Return the [x, y] coordinate for the center point of the cell that contains the specified text.  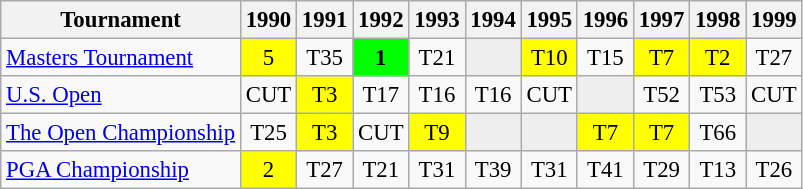
The Open Championship [121, 133]
T9 [437, 133]
Masters Tournament [121, 58]
T10 [549, 58]
T26 [774, 170]
1 [381, 58]
1998 [718, 20]
T25 [268, 133]
T66 [718, 133]
T15 [605, 58]
1994 [493, 20]
1995 [549, 20]
T13 [718, 170]
1993 [437, 20]
1997 [661, 20]
1996 [605, 20]
1991 [325, 20]
T53 [718, 95]
T52 [661, 95]
T17 [381, 95]
T35 [325, 58]
1999 [774, 20]
1990 [268, 20]
1992 [381, 20]
T41 [605, 170]
U.S. Open [121, 95]
PGA Championship [121, 170]
T2 [718, 58]
5 [268, 58]
Tournament [121, 20]
T39 [493, 170]
T29 [661, 170]
2 [268, 170]
